Identify which cell holds the provided text, then report its [x, y] central coordinate. 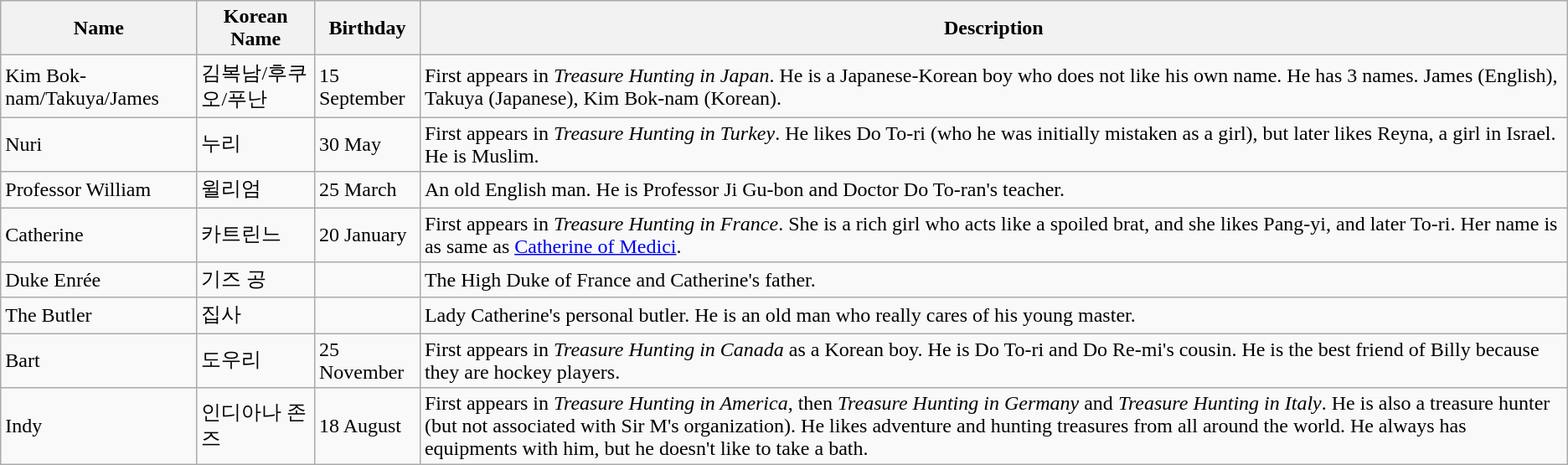
집사 [255, 315]
25 November [367, 360]
Lady Catherine's personal butler. He is an old man who really cares of his young master. [993, 315]
카트린느 [255, 235]
Nuri [99, 144]
30 May [367, 144]
Indy [99, 426]
김복남/후쿠오/푸난 [255, 86]
25 March [367, 189]
기즈 공 [255, 280]
누리 [255, 144]
윌리엄 [255, 189]
20 January [367, 235]
The Butler [99, 315]
An old English man. He is Professor Ji Gu-bon and Doctor Do To-ran's teacher. [993, 189]
The High Duke of France and Catherine's father. [993, 280]
15 September [367, 86]
Duke Enrée [99, 280]
Kim Bok-nam/Takuya/James [99, 86]
Professor William [99, 189]
Catherine [99, 235]
Korean Name [255, 28]
18 August [367, 426]
Birthday [367, 28]
도우리 [255, 360]
Description [993, 28]
인디아나 존즈 [255, 426]
Bart [99, 360]
Name [99, 28]
